Extract the [x, y] coordinate from the center of the cell holding the provided text.  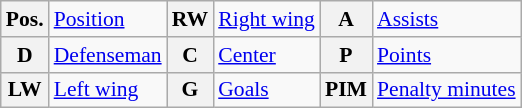
A [346, 19]
Pos. [25, 19]
Right wing [266, 19]
Points [446, 55]
Defenseman [108, 55]
P [346, 55]
Assists [446, 19]
C [190, 55]
D [25, 55]
G [190, 90]
Left wing [108, 90]
RW [190, 19]
Penalty minutes [446, 90]
LW [25, 90]
Center [266, 55]
PIM [346, 90]
Goals [266, 90]
Position [108, 19]
